Determine the [X, Y] coordinate at the center of the cell enclosing the given text.  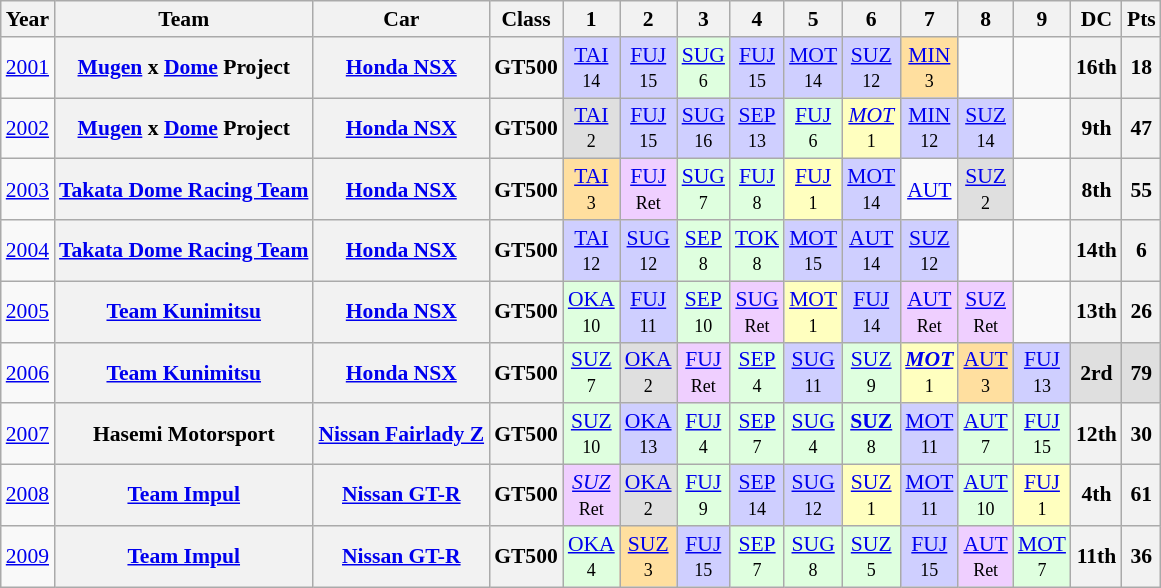
SEP14 [757, 496]
11th [1096, 556]
Car [401, 19]
FUJ4 [704, 434]
OKA10 [592, 312]
8 [985, 19]
2008 [28, 496]
AUT10 [985, 496]
SUG4 [813, 434]
14th [1096, 250]
2009 [28, 556]
MOT15 [813, 250]
SUZ2 [985, 190]
4 [757, 19]
Team [184, 19]
SUG7 [704, 190]
36 [1142, 556]
61 [1142, 496]
2001 [28, 68]
SUG16 [704, 128]
AUT3 [985, 372]
MIN3 [929, 68]
5 [813, 19]
9 [1042, 19]
TAI14 [592, 68]
Year [28, 19]
AUT [929, 190]
4th [1096, 496]
FUJ6 [813, 128]
Hasemi Motorsport [184, 434]
FUJ13 [1042, 372]
SUGRet [757, 312]
TAI2 [592, 128]
SUG8 [813, 556]
SUZ3 [648, 556]
FUJ8 [757, 190]
1 [592, 19]
MOT7 [1042, 556]
TOK8 [757, 250]
SUZ7 [592, 372]
FUJ11 [648, 312]
SEP13 [757, 128]
SEP10 [704, 312]
30 [1142, 434]
OKA13 [648, 434]
TAI12 [592, 250]
3 [704, 19]
47 [1142, 128]
SUZ8 [871, 434]
OKA4 [592, 556]
55 [1142, 190]
SUZ5 [871, 556]
8th [1096, 190]
2 [648, 19]
Class [526, 19]
Nissan Fairlady Z [401, 434]
SUZ10 [592, 434]
13th [1096, 312]
9th [1096, 128]
2rd [1096, 372]
AUT14 [871, 250]
SUG6 [704, 68]
79 [1142, 372]
2004 [28, 250]
26 [1142, 312]
SUG11 [813, 372]
MIN12 [929, 128]
FUJ14 [871, 312]
SEP4 [757, 372]
SUZ1 [871, 496]
2002 [28, 128]
TAI3 [592, 190]
2005 [28, 312]
FUJ9 [704, 496]
2003 [28, 190]
18 [1142, 68]
DC [1096, 19]
2007 [28, 434]
SUZ9 [871, 372]
Pts [1142, 19]
2006 [28, 372]
7 [929, 19]
16th [1096, 68]
12th [1096, 434]
SEP8 [704, 250]
AUT7 [985, 434]
SUZ14 [985, 128]
